Locate the cell with the specified text and output its [X, Y] center coordinate. 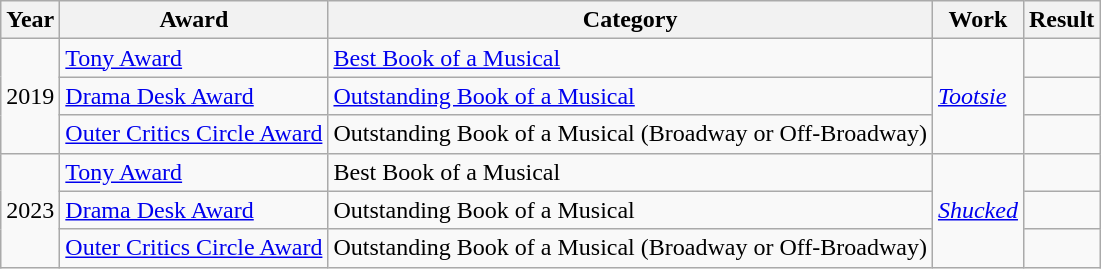
2019 [30, 96]
Shucked [978, 210]
Year [30, 20]
Award [194, 20]
Work [978, 20]
Category [630, 20]
Result [1061, 20]
Tootsie [978, 96]
2023 [30, 210]
